From the cell containing the given text, extract its center point as (X, Y) coordinate. 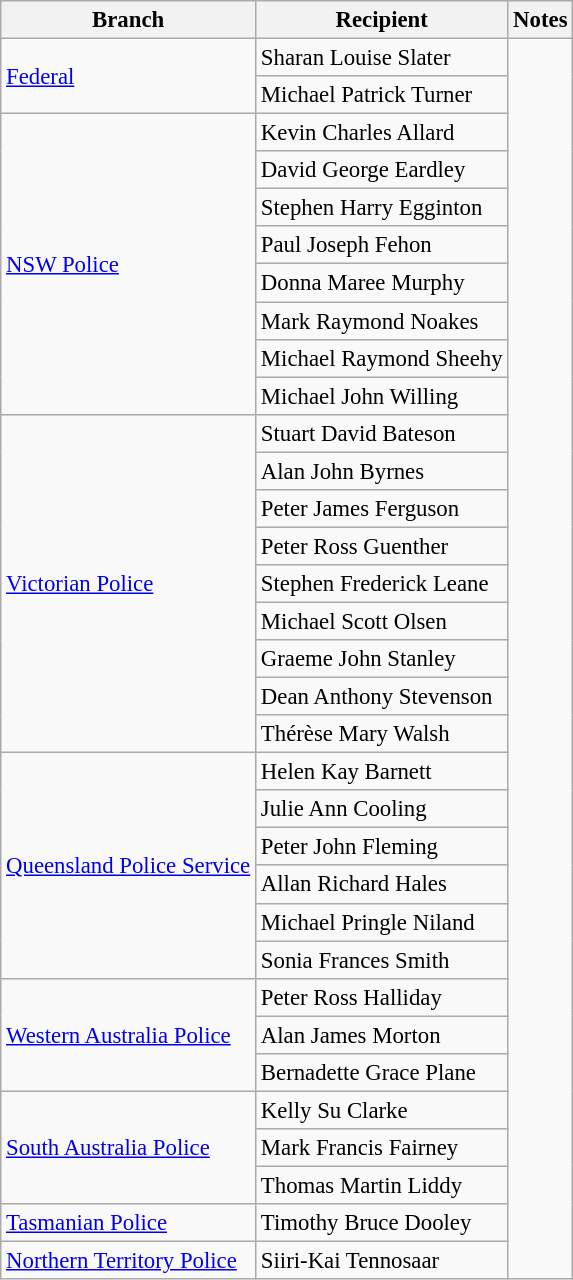
Dean Anthony Stevenson (382, 697)
Allan Richard Hales (382, 885)
David George Eardley (382, 170)
Graeme John Stanley (382, 659)
Peter John Fleming (382, 847)
Stephen Frederick Leane (382, 584)
Michael Pringle Niland (382, 922)
Branch (128, 20)
Kelly Su Clarke (382, 1110)
Peter James Ferguson (382, 509)
Paul Joseph Fehon (382, 245)
Queensland Police Service (128, 866)
Alan James Morton (382, 1035)
Thomas Martin Liddy (382, 1185)
Michael Scott Olsen (382, 621)
Sonia Frances Smith (382, 960)
Michael Patrick Turner (382, 95)
Alan John Byrnes (382, 471)
NSW Police (128, 264)
Notes (540, 20)
Siiri-Kai Tennosaar (382, 1261)
Timothy Bruce Dooley (382, 1223)
Northern Territory Police (128, 1261)
Helen Kay Barnett (382, 772)
Thérèse Mary Walsh (382, 734)
Kevin Charles Allard (382, 133)
South Australia Police (128, 1148)
Victorian Police (128, 583)
Bernadette Grace Plane (382, 1073)
Federal (128, 76)
Julie Ann Cooling (382, 809)
Peter Ross Guenther (382, 546)
Stuart David Bateson (382, 433)
Western Australia Police (128, 1034)
Tasmanian Police (128, 1223)
Stephen Harry Egginton (382, 208)
Sharan Louise Slater (382, 58)
Michael Raymond Sheehy (382, 358)
Recipient (382, 20)
Donna Maree Murphy (382, 283)
Mark Raymond Noakes (382, 321)
Mark Francis Fairney (382, 1148)
Michael John Willing (382, 396)
Peter Ross Halliday (382, 997)
